Scan for the cell matching the given text and deliver its [X, Y] coordinate at center. 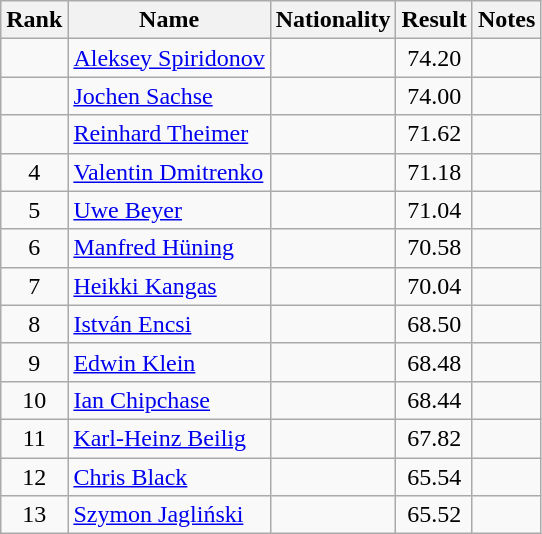
68.44 [434, 400]
Szymon Jagliński [169, 515]
Manfred Hüning [169, 248]
Result [434, 20]
Karl-Heinz Beilig [169, 438]
11 [34, 438]
Nationality [333, 20]
Jochen Sachse [169, 96]
6 [34, 248]
5 [34, 210]
71.04 [434, 210]
Heikki Kangas [169, 286]
71.18 [434, 172]
Uwe Beyer [169, 210]
71.62 [434, 134]
Valentin Dmitrenko [169, 172]
68.48 [434, 362]
67.82 [434, 438]
8 [34, 324]
13 [34, 515]
4 [34, 172]
65.52 [434, 515]
Name [169, 20]
74.20 [434, 58]
Chris Black [169, 477]
Edwin Klein [169, 362]
István Encsi [169, 324]
70.04 [434, 286]
Reinhard Theimer [169, 134]
12 [34, 477]
Ian Chipchase [169, 400]
Notes [506, 20]
65.54 [434, 477]
74.00 [434, 96]
10 [34, 400]
Rank [34, 20]
9 [34, 362]
7 [34, 286]
Aleksey Spiridonov [169, 58]
68.50 [434, 324]
70.58 [434, 248]
